For the text-containing cell, return its midpoint in [X, Y] coordinate format. 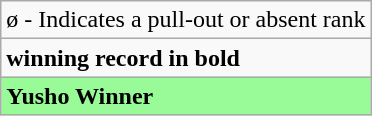
winning record in bold [186, 58]
Yusho Winner [186, 96]
ø - Indicates a pull-out or absent rank [186, 20]
